Return the (x, y) coordinate for the center point of the cell that contains the specified text.  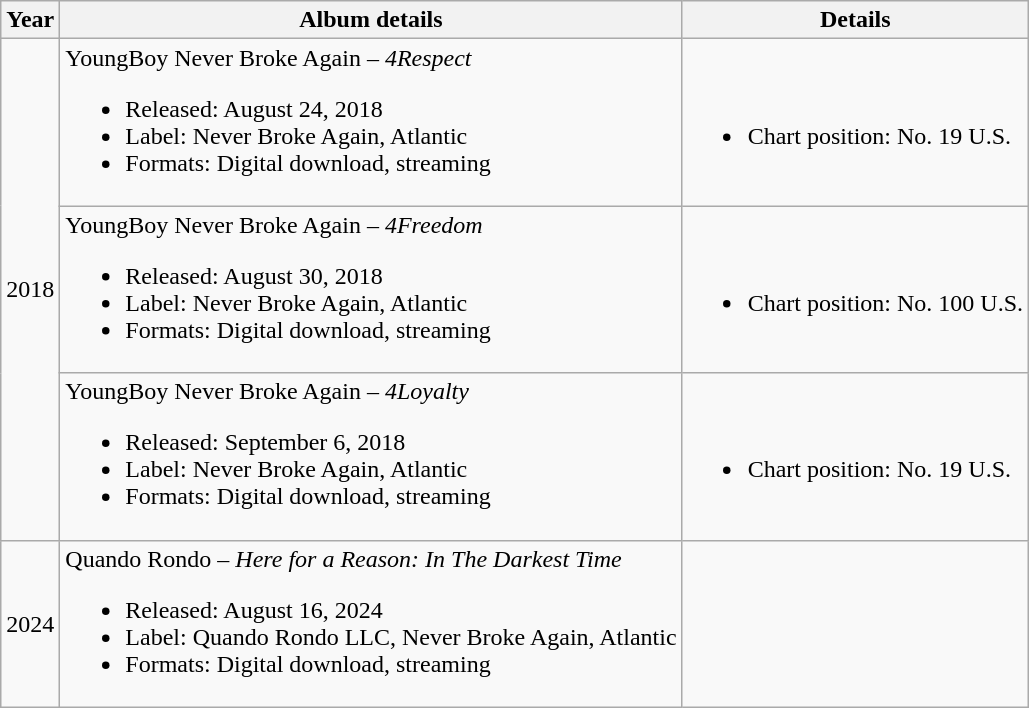
2018 (30, 290)
Year (30, 20)
Album details (371, 20)
Chart position: No. 100 U.S. (855, 290)
Details (855, 20)
2024 (30, 624)
YoungBoy Never Broke Again – 4FreedomReleased: August 30, 2018Label: Never Broke Again, AtlanticFormats: Digital download, streaming (371, 290)
YoungBoy Never Broke Again – 4RespectReleased: August 24, 2018Label: Never Broke Again, AtlanticFormats: Digital download, streaming (371, 122)
YoungBoy Never Broke Again – 4LoyaltyReleased: September 6, 2018Label: Never Broke Again, AtlanticFormats: Digital download, streaming (371, 456)
